Find where the given text appears and provide that cell's center as [x, y] coordinate. 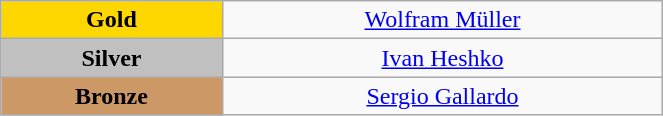
Ivan Heshko [442, 58]
Gold [112, 20]
Bronze [112, 96]
Silver [112, 58]
Wolfram Müller [442, 20]
Sergio Gallardo [442, 96]
